Extract the [x, y] coordinate from the center of the cell holding the provided text.  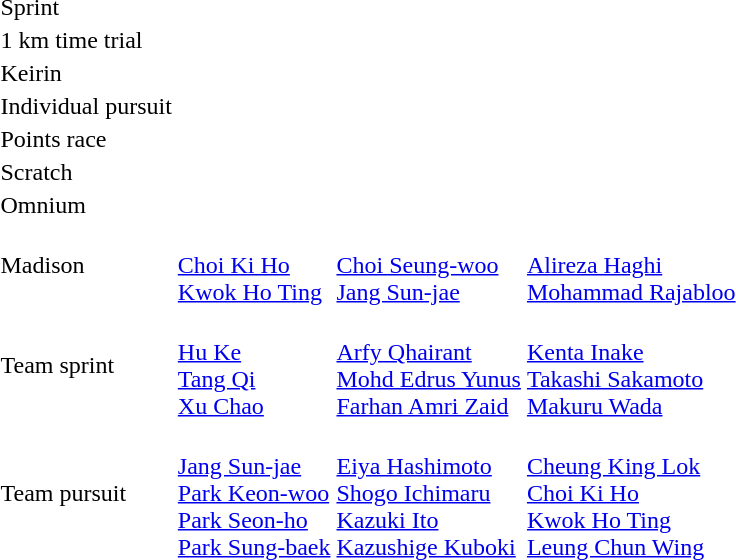
Choi Ki HoKwok Ho Ting [254, 265]
Choi Seung-wooJang Sun-jae [428, 265]
Arfy QhairantMohd Edrus YunusFarhan Amri Zaid [428, 366]
Hu KeTang QiXu Chao [254, 366]
